Detect which cell encompasses the target text, then output its (X, Y) center coordinate. 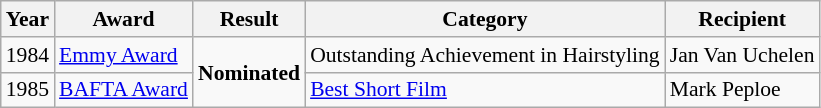
Nominated (249, 72)
Best Short Film (485, 90)
Award (124, 19)
1984 (28, 55)
Outstanding Achievement in Hairstyling (485, 55)
Emmy Award (124, 55)
Year (28, 19)
Result (249, 19)
Jan Van Uchelen (742, 55)
1985 (28, 90)
BAFTA Award (124, 90)
Category (485, 19)
Mark Peploe (742, 90)
Recipient (742, 19)
